Determine the (X, Y) coordinate at the center of the cell enclosing the given text.  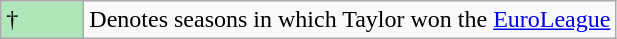
Denotes seasons in which Taylor won the EuroLeague (350, 20)
† (42, 20)
